Extract the [x, y] coordinate from the center of the cell holding the provided text.  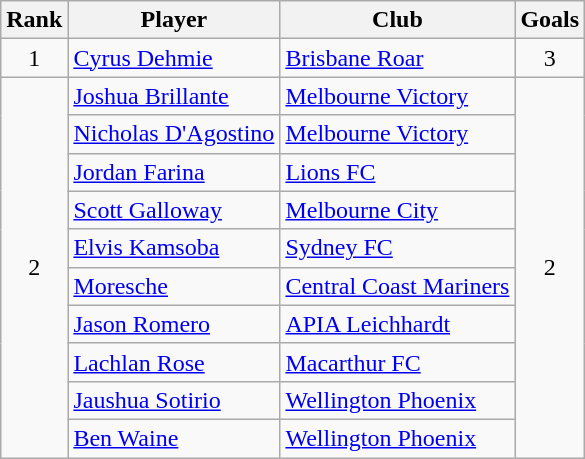
Elvis Kamsoba [174, 248]
Lachlan Rose [174, 362]
Joshua Brillante [174, 96]
Jaushua Sotirio [174, 400]
APIA Leichhardt [398, 324]
Macarthur FC [398, 362]
Lions FC [398, 172]
Jordan Farina [174, 172]
Central Coast Mariners [398, 286]
Sydney FC [398, 248]
3 [550, 58]
Melbourne City [398, 210]
Nicholas D'Agostino [174, 134]
1 [34, 58]
Ben Waine [174, 438]
Brisbane Roar [398, 58]
Jason Romero [174, 324]
Cyrus Dehmie [174, 58]
Club [398, 20]
Moresche [174, 286]
Goals [550, 20]
Player [174, 20]
Scott Galloway [174, 210]
Rank [34, 20]
